Capture the cell that displays the provided text and extract its (X, Y) central coordinate. 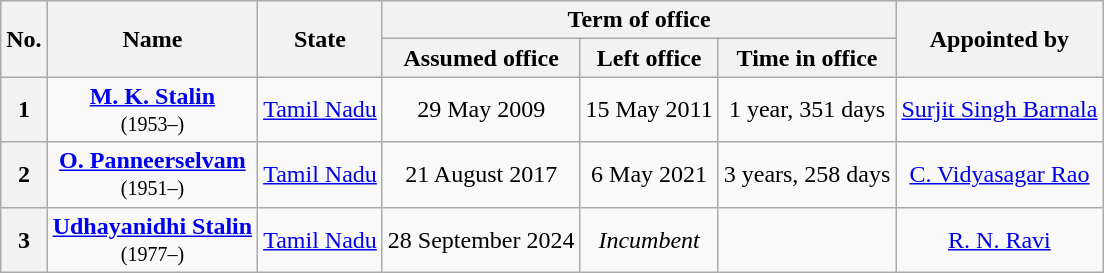
6 May 2021 (649, 174)
State (320, 39)
R. N. Ravi (1000, 240)
29 May 2009 (481, 110)
Name (152, 39)
M. K. Stalin(1953–) (152, 110)
15 May 2011 (649, 110)
Incumbent (649, 240)
28 September 2024 (481, 240)
Appointed by (1000, 39)
Surjit Singh Barnala (1000, 110)
C. Vidyasagar Rao (1000, 174)
Left office (649, 58)
1 (24, 110)
3 (24, 240)
O. Panneerselvam(1951–) (152, 174)
Assumed office (481, 58)
Udhayanidhi Stalin(1977–) (152, 240)
21 August 2017 (481, 174)
Term of office (639, 20)
3 years, 258 days (807, 174)
1 year, 351 days (807, 110)
2 (24, 174)
No. (24, 39)
Time in office (807, 58)
